Search for the cell housing the specified text and yield its [x, y] center coordinate. 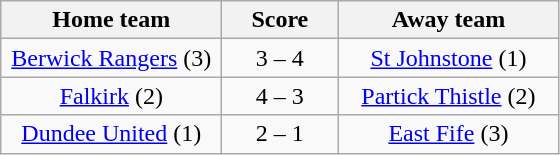
2 – 1 [280, 134]
Away team [448, 20]
St Johnstone (1) [448, 58]
Dundee United (1) [112, 134]
Partick Thistle (2) [448, 96]
Home team [112, 20]
Falkirk (2) [112, 96]
3 – 4 [280, 58]
Berwick Rangers (3) [112, 58]
Score [280, 20]
East Fife (3) [448, 134]
4 – 3 [280, 96]
